Return the (x, y) coordinate for the center point of the cell that contains the specified text.  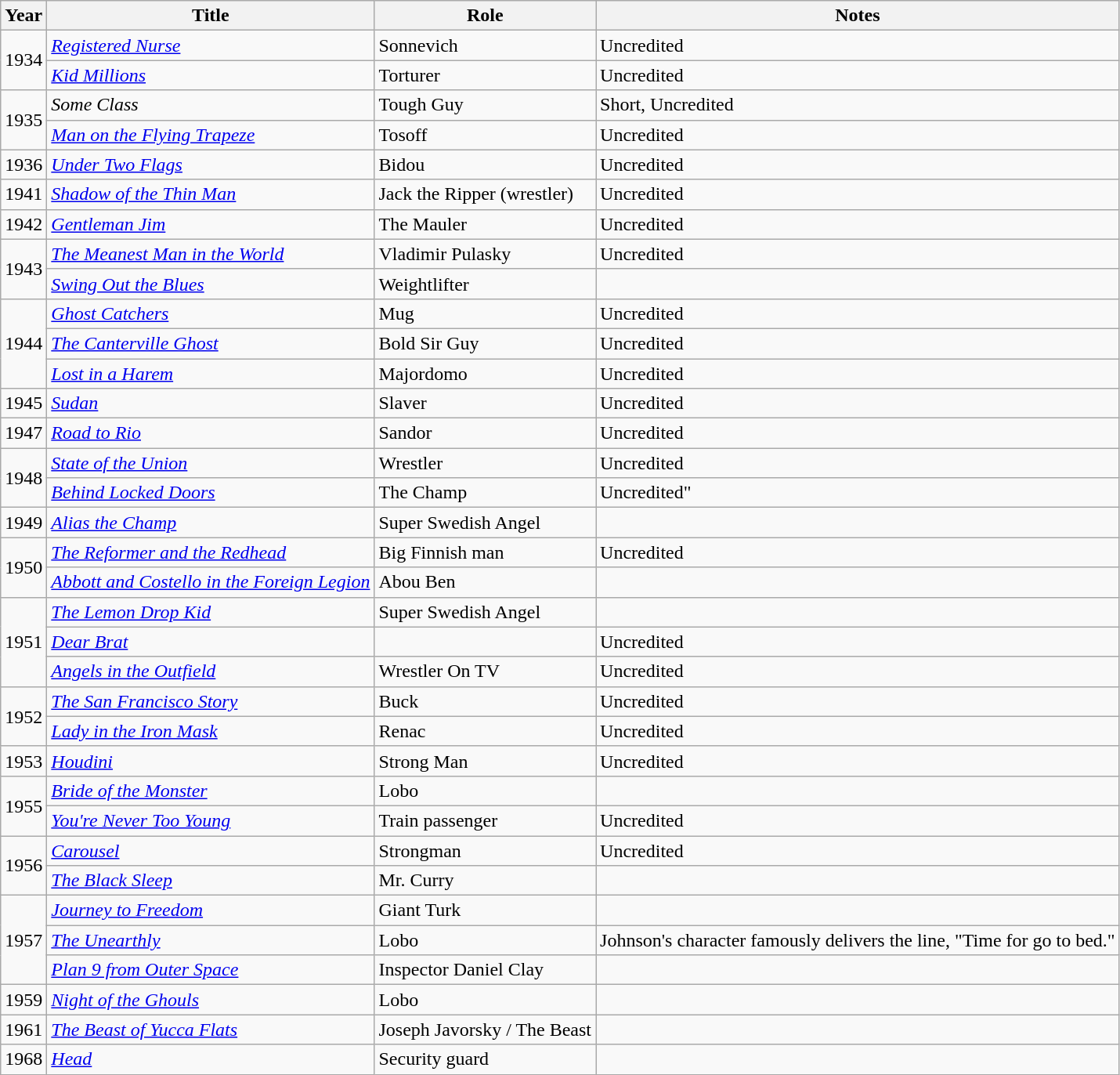
The Beast of Yucca Flats (211, 1030)
Sandor (486, 433)
Dear Brat (211, 642)
Vladimir Pulasky (486, 254)
Uncredited" (858, 493)
Swing Out the Blues (211, 284)
Wrestler On TV (486, 671)
1934 (23, 60)
Sonnevich (486, 45)
1957 (23, 940)
Man on the Flying Trapeze (211, 135)
1951 (23, 642)
Security guard (486, 1059)
State of the Union (211, 463)
Alias the Champ (211, 523)
The Lemon Drop Kid (211, 612)
Strongman (486, 850)
Title (211, 16)
Train passenger (486, 820)
Notes (858, 16)
Carousel (211, 850)
You're Never Too Young (211, 820)
Head (211, 1059)
Journey to Freedom (211, 910)
Angels in the Outfield (211, 671)
Behind Locked Doors (211, 493)
Year (23, 16)
The Meanest Man in the World (211, 254)
Role (486, 16)
1943 (23, 269)
Some Class (211, 105)
Slaver (486, 404)
Giant Turk (486, 910)
The San Francisco Story (211, 701)
1945 (23, 404)
Houdini (211, 761)
Night of the Ghouls (211, 1000)
1949 (23, 523)
The Reformer and the Redhead (211, 552)
Abbott and Costello in the Foreign Legion (211, 582)
Tosoff (486, 135)
1935 (23, 120)
Inspector Daniel Clay (486, 970)
1936 (23, 165)
Big Finnish man (486, 552)
Buck (486, 701)
Shadow of the Thin Man (211, 194)
Sudan (211, 404)
Short, Uncredited (858, 105)
Mug (486, 313)
Jack the Ripper (wrestler) (486, 194)
Joseph Javorsky / The Beast (486, 1030)
1950 (23, 567)
Lost in a Harem (211, 374)
1959 (23, 1000)
Gentleman Jim (211, 224)
Abou Ben (486, 582)
The Unearthly (211, 940)
Plan 9 from Outer Space (211, 970)
1941 (23, 194)
Kid Millions (211, 75)
Tough Guy (486, 105)
Registered Nurse (211, 45)
Torturer (486, 75)
Road to Rio (211, 433)
Bidou (486, 165)
1956 (23, 865)
Renac (486, 731)
Majordomo (486, 374)
Ghost Catchers (211, 313)
Bold Sir Guy (486, 343)
Bride of the Monster (211, 791)
1961 (23, 1030)
Johnson's character famously delivers the line, "Time for go to bed." (858, 940)
The Mauler (486, 224)
1942 (23, 224)
1944 (23, 343)
Weightlifter (486, 284)
1948 (23, 478)
1953 (23, 761)
The Canterville Ghost (211, 343)
The Champ (486, 493)
The Black Sleep (211, 881)
Mr. Curry (486, 881)
Strong Man (486, 761)
Wrestler (486, 463)
1947 (23, 433)
1955 (23, 805)
1952 (23, 716)
1968 (23, 1059)
Under Two Flags (211, 165)
Lady in the Iron Mask (211, 731)
